Find where the given text appears and provide that cell's center as [X, Y] coordinate. 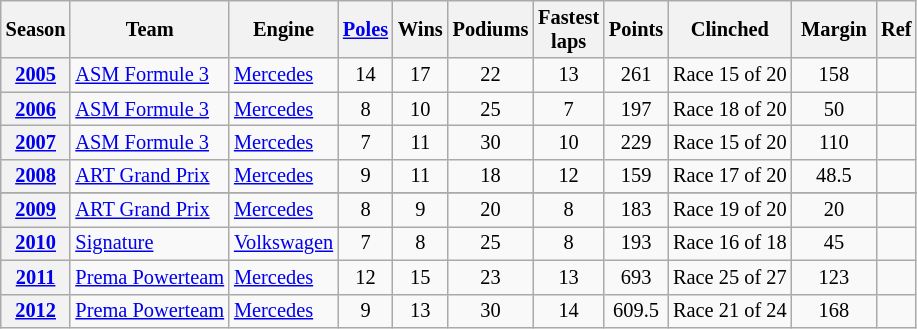
2009 [36, 210]
110 [834, 142]
23 [491, 277]
22 [491, 75]
Fastest laps [568, 29]
229 [636, 142]
193 [636, 243]
Signature [150, 243]
2010 [36, 243]
183 [636, 210]
48.5 [834, 176]
18 [491, 176]
2008 [36, 176]
Race 19 of 20 [730, 210]
123 [834, 277]
158 [834, 75]
261 [636, 75]
Volkswagen [284, 243]
Race 21 of 24 [730, 311]
Podiums [491, 29]
45 [834, 243]
2006 [36, 109]
Poles [366, 29]
Team [150, 29]
2005 [36, 75]
Race 16 of 18 [730, 243]
168 [834, 311]
Race 18 of 20 [730, 109]
159 [636, 176]
609.5 [636, 311]
Race 25 of 27 [730, 277]
Clinched [730, 29]
Engine [284, 29]
17 [420, 75]
Race 17 of 20 [730, 176]
Points [636, 29]
2007 [36, 142]
Season [36, 29]
Wins [420, 29]
197 [636, 109]
2011 [36, 277]
Margin [834, 29]
693 [636, 277]
15 [420, 277]
Ref [896, 29]
50 [834, 109]
2012 [36, 311]
